Capture the cell that displays the provided text and extract its [X, Y] central coordinate. 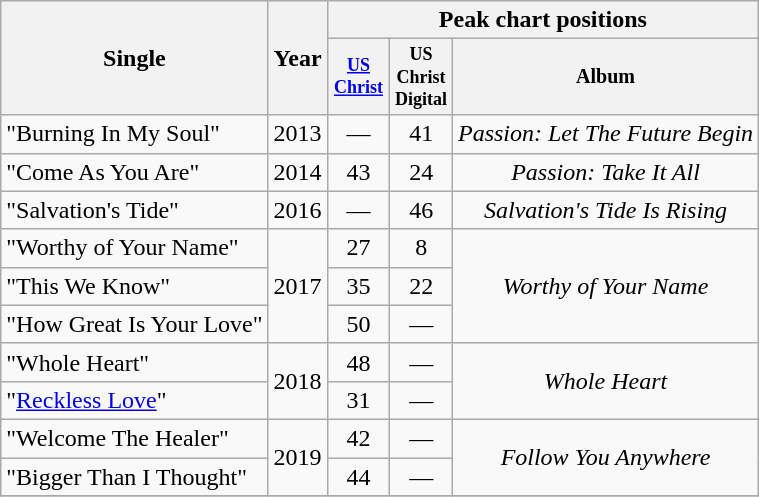
Single [134, 58]
Whole Heart [605, 381]
Follow You Anywhere [605, 457]
"Whole Heart" [134, 362]
27 [358, 248]
Worthy of Your Name [605, 286]
Passion: Let The Future Begin [605, 134]
44 [358, 477]
"This We Know" [134, 286]
"Bigger Than I Thought" [134, 477]
US Christ Digital [422, 77]
2018 [298, 381]
Peak chart positions [542, 20]
46 [422, 210]
24 [422, 172]
"Burning In My Soul" [134, 134]
2014 [298, 172]
48 [358, 362]
Salvation's Tide Is Rising [605, 210]
41 [422, 134]
2017 [298, 286]
22 [422, 286]
2019 [298, 457]
Passion: Take It All [605, 172]
USChrist [358, 77]
"How Great Is Your Love" [134, 324]
31 [358, 400]
42 [358, 438]
"Salvation's Tide" [134, 210]
8 [422, 248]
2013 [298, 134]
Year [298, 58]
"Come As You Are" [134, 172]
50 [358, 324]
"Welcome The Healer" [134, 438]
35 [358, 286]
"Worthy of Your Name" [134, 248]
"Reckless Love" [134, 400]
2016 [298, 210]
43 [358, 172]
Album [605, 77]
